Locate the cell with the specified text and output its (x, y) center coordinate. 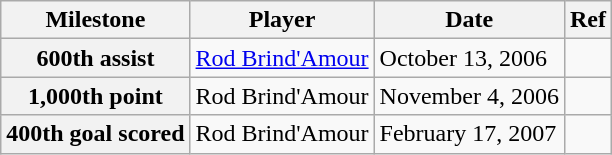
Ref (588, 20)
Date (469, 20)
February 17, 2007 (469, 134)
November 4, 2006 (469, 96)
Player (282, 20)
1,000th point (96, 96)
Milestone (96, 20)
October 13, 2006 (469, 58)
400th goal scored (96, 134)
600th assist (96, 58)
